Provide the (X, Y) coordinate of the cell's center where the given text is located.  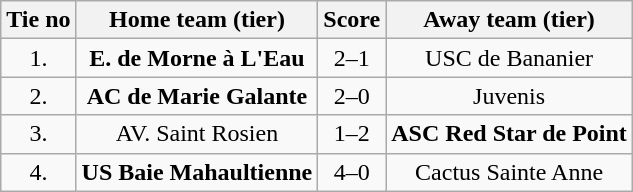
1. (38, 58)
1–2 (352, 134)
USC de Bananier (510, 58)
3. (38, 134)
Score (352, 20)
4–0 (352, 172)
Juvenis (510, 96)
AC de Marie Galante (197, 96)
E. de Morne à L'Eau (197, 58)
US Baie Mahaultienne (197, 172)
Cactus Sainte Anne (510, 172)
AV. Saint Rosien (197, 134)
2–0 (352, 96)
Tie no (38, 20)
2. (38, 96)
Away team (tier) (510, 20)
2–1 (352, 58)
Home team (tier) (197, 20)
4. (38, 172)
ASC Red Star de Point (510, 134)
